Return the (x, y) coordinate for the center point of the cell that contains the specified text.  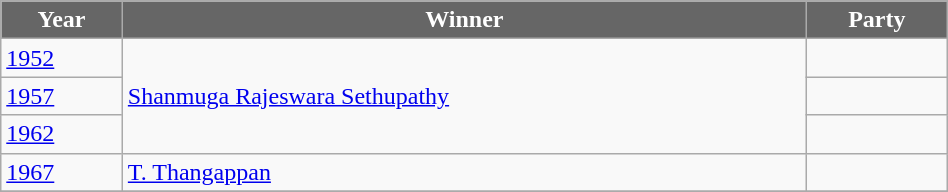
1962 (62, 134)
1967 (62, 172)
Year (62, 20)
T. Thangappan (464, 172)
Party (876, 20)
1957 (62, 96)
Shanmuga Rajeswara Sethupathy (464, 96)
1952 (62, 58)
Winner (464, 20)
